Return [x, y] of the center of cell containing provided text 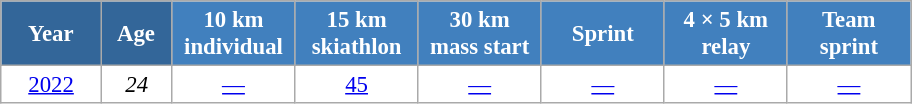
Age [136, 34]
2022 [52, 85]
45 [356, 85]
Year [52, 34]
24 [136, 85]
Sprint [602, 34]
10 km individual [234, 34]
4 × 5 km relay [726, 34]
30 km mass start [480, 34]
15 km skiathlon [356, 34]
Team sprint [848, 34]
